Search for the cell housing the specified text and yield its [x, y] center coordinate. 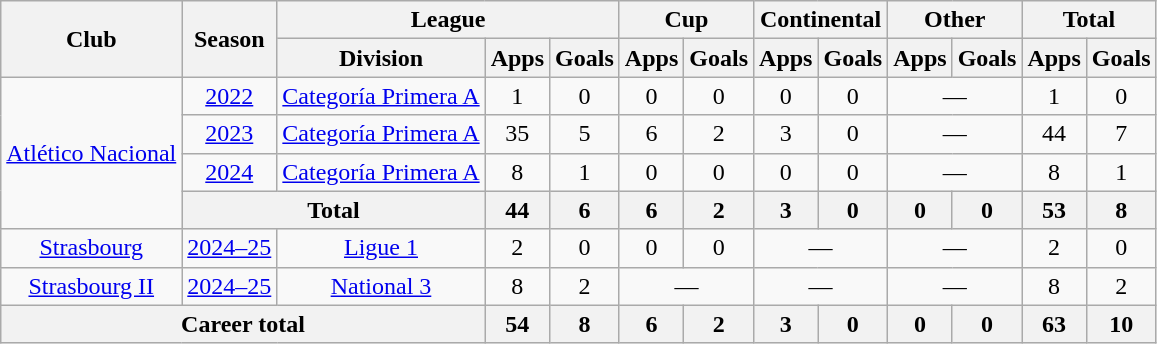
5 [585, 134]
2024 [230, 172]
Cup [686, 20]
Strasbourg II [92, 286]
Continental [821, 20]
63 [1054, 324]
53 [1054, 210]
2023 [230, 134]
Division [381, 58]
Season [230, 39]
National 3 [381, 286]
Career total [243, 324]
Atlético Nacional [92, 153]
Ligue 1 [381, 248]
Club [92, 39]
League [448, 20]
10 [1121, 324]
54 [517, 324]
7 [1121, 134]
Strasbourg [92, 248]
Other [955, 20]
35 [517, 134]
2022 [230, 96]
